From the cell containing the given text, extract its center point as (x, y) coordinate. 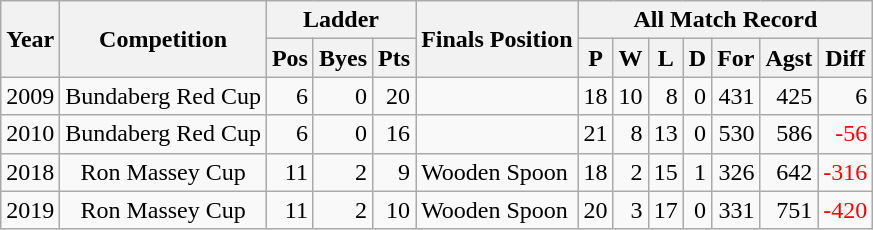
9 (394, 172)
751 (789, 210)
3 (630, 210)
16 (394, 134)
331 (736, 210)
1 (697, 172)
642 (789, 172)
431 (736, 96)
530 (736, 134)
2019 (30, 210)
P (596, 58)
D (697, 58)
W (630, 58)
Competition (164, 39)
Diff (846, 58)
2010 (30, 134)
425 (789, 96)
L (666, 58)
-56 (846, 134)
21 (596, 134)
2018 (30, 172)
Byes (342, 58)
For (736, 58)
Agst (789, 58)
586 (789, 134)
Pts (394, 58)
Year (30, 39)
2009 (30, 96)
13 (666, 134)
All Match Record (726, 20)
Ladder (340, 20)
15 (666, 172)
Pos (290, 58)
17 (666, 210)
-316 (846, 172)
326 (736, 172)
Finals Position (497, 39)
-420 (846, 210)
